Pinpoint the cell where the given text exists, returning its (X, Y) midpoint coordinate. 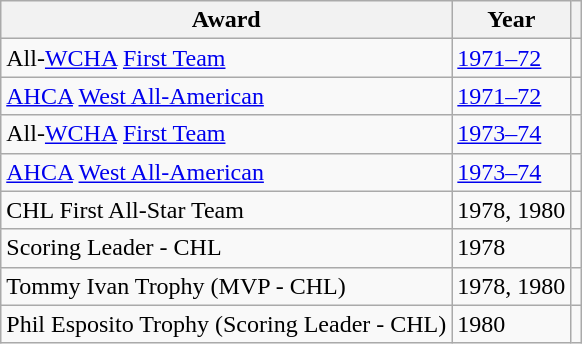
1980 (512, 324)
CHL First All-Star Team (226, 210)
Award (226, 20)
Tommy Ivan Trophy (MVP - CHL) (226, 286)
Scoring Leader - CHL (226, 248)
Phil Esposito Trophy (Scoring Leader - CHL) (226, 324)
Year (512, 20)
1978 (512, 248)
